Provide the (X, Y) coordinate of the cell's center where the given text is located.  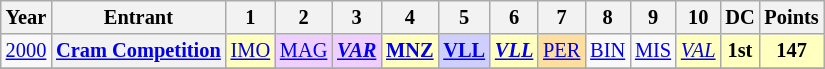
6 (514, 17)
BIN (608, 51)
7 (562, 17)
10 (698, 17)
1st (740, 51)
9 (653, 17)
147 (792, 51)
Points (792, 17)
VAR (356, 51)
Year (26, 17)
3 (356, 17)
2 (304, 17)
8 (608, 17)
2000 (26, 51)
MAG (304, 51)
PER (562, 51)
MNZ (410, 51)
1 (250, 17)
MIS (653, 51)
IMO (250, 51)
5 (464, 17)
Entrant (138, 17)
4 (410, 17)
VAL (698, 51)
DC (740, 17)
Cram Competition (138, 51)
